Return (X, Y) of the center of cell containing provided text 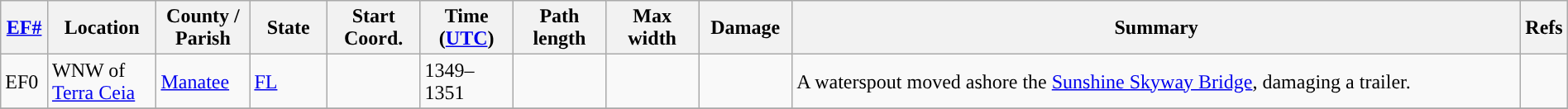
EF0 (25, 81)
WNW of Terra Ceia (102, 81)
Time (UTC) (466, 28)
FL (289, 81)
Max width (653, 28)
Refs (1545, 28)
A waterspout moved ashore the Sunshine Skyway Bridge, damaging a trailer. (1156, 81)
Path length (559, 28)
State (289, 28)
County / Parish (203, 28)
Manatee (203, 81)
Summary (1156, 28)
1349–1351 (466, 81)
Location (102, 28)
Start Coord. (374, 28)
EF# (25, 28)
Damage (746, 28)
